Return the (x, y) coordinate for the center point of the cell that contains the specified text.  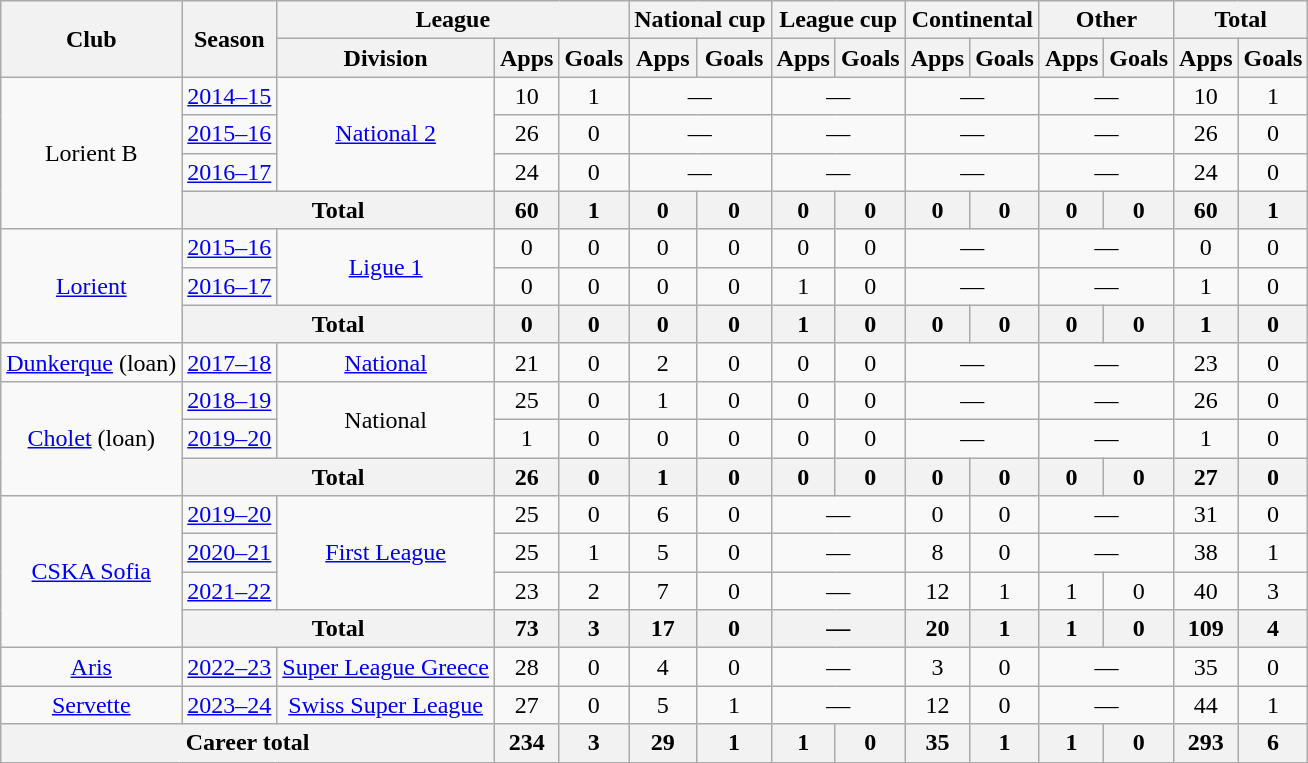
Lorient (92, 286)
National 2 (386, 134)
293 (1206, 743)
Career total (248, 743)
234 (526, 743)
31 (1206, 515)
Dunkerque (loan) (92, 362)
Lorient B (92, 153)
Club (92, 39)
Cholet (loan) (92, 438)
2014–15 (230, 96)
73 (526, 629)
7 (663, 591)
League cup (838, 20)
League (453, 20)
109 (1206, 629)
44 (1206, 705)
2017–18 (230, 362)
8 (937, 553)
28 (526, 667)
CSKA Sofia (92, 572)
Ligue 1 (386, 267)
2020–21 (230, 553)
Super League Greece (386, 667)
2021–22 (230, 591)
38 (1206, 553)
Swiss Super League (386, 705)
2023–24 (230, 705)
Division (386, 58)
National cup (700, 20)
Season (230, 39)
Servette (92, 705)
40 (1206, 591)
2018–19 (230, 400)
21 (526, 362)
17 (663, 629)
Other (1106, 20)
29 (663, 743)
20 (937, 629)
First League (386, 553)
Continental (972, 20)
2022–23 (230, 667)
Aris (92, 667)
